Locate the cell with the specified text and output its (x, y) center coordinate. 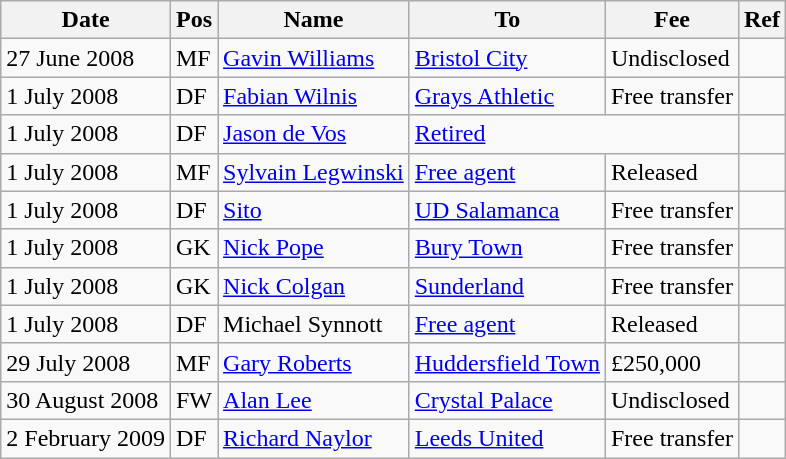
Alan Lee (314, 400)
Richard Naylor (314, 438)
Nick Pope (314, 248)
Crystal Palace (507, 400)
Michael Synnott (314, 324)
Name (314, 20)
FW (194, 400)
30 August 2008 (86, 400)
£250,000 (672, 362)
Nick Colgan (314, 286)
2 February 2009 (86, 438)
Sito (314, 210)
27 June 2008 (86, 58)
Date (86, 20)
Gavin Williams (314, 58)
Sylvain Legwinski (314, 172)
Grays Athletic (507, 96)
Retired (574, 134)
29 July 2008 (86, 362)
UD Salamanca (507, 210)
Bury Town (507, 248)
Fabian Wilnis (314, 96)
Huddersfield Town (507, 362)
Bristol City (507, 58)
Leeds United (507, 438)
Fee (672, 20)
Gary Roberts (314, 362)
Pos (194, 20)
Ref (762, 20)
Sunderland (507, 286)
To (507, 20)
Jason de Vos (314, 134)
